For the text-containing cell, return its midpoint in [X, Y] coordinate format. 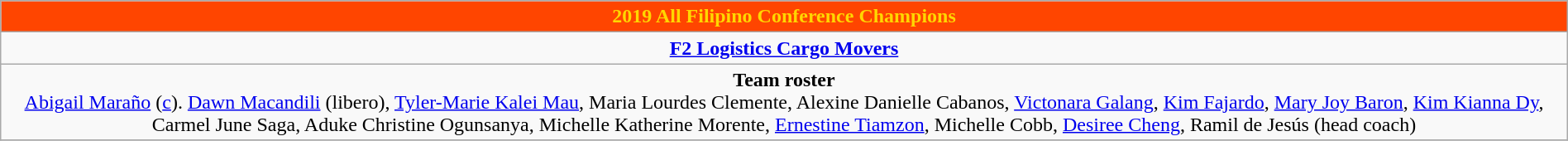
2019 All Filipino Conference Champions [784, 17]
F2 Logistics Cargo Movers [784, 48]
